Return [X, Y] of the center of cell containing provided text 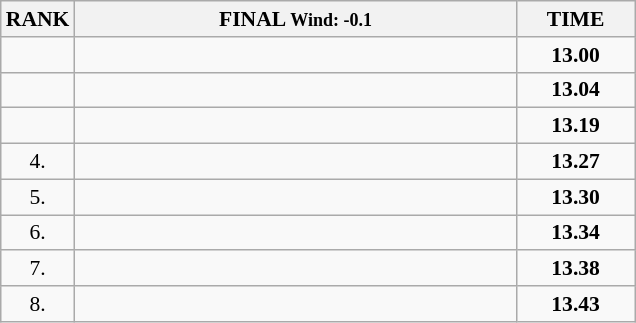
8. [38, 304]
13.43 [576, 304]
13.30 [576, 197]
13.00 [576, 55]
4. [38, 162]
TIME [576, 19]
6. [38, 233]
5. [38, 197]
13.19 [576, 126]
FINAL Wind: -0.1 [295, 19]
13.34 [576, 233]
RANK [38, 19]
13.27 [576, 162]
7. [38, 269]
13.38 [576, 269]
13.04 [576, 90]
